Detect which cell encompasses the target text, then output its [x, y] center coordinate. 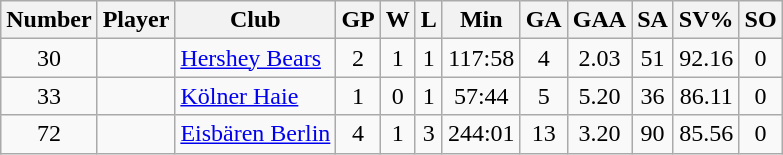
SO [760, 20]
72 [49, 134]
GA [544, 20]
Hershey Bears [256, 58]
36 [653, 96]
Club [256, 20]
2.03 [599, 58]
92.16 [706, 58]
13 [544, 134]
85.56 [706, 134]
3 [428, 134]
5.20 [599, 96]
117:58 [481, 58]
5 [544, 96]
Min [481, 20]
3.20 [599, 134]
Eisbären Berlin [256, 134]
244:01 [481, 134]
W [398, 20]
57:44 [481, 96]
90 [653, 134]
51 [653, 58]
SV% [706, 20]
30 [49, 58]
SA [653, 20]
GP [358, 20]
2 [358, 58]
GAA [599, 20]
L [428, 20]
33 [49, 96]
86.11 [706, 96]
Kölner Haie [256, 96]
Player [136, 20]
Number [49, 20]
